Return the (x, y) coordinate for the center point of the cell that contains the specified text.  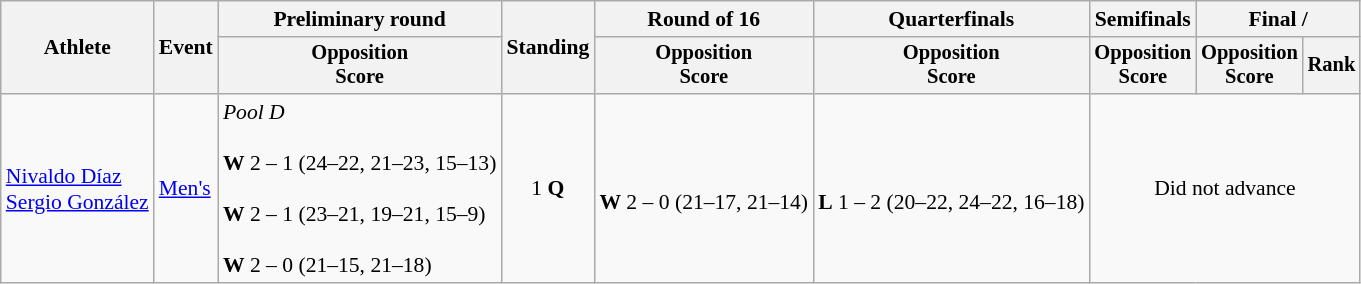
Athlete (78, 48)
W 2 – 0 (21–17, 21–14) (704, 188)
Men's (186, 188)
1 Q (548, 188)
Round of 16 (704, 19)
Did not advance (1224, 188)
Semifinals (1142, 19)
Preliminary round (360, 19)
Standing (548, 48)
L 1 – 2 (20–22, 24–22, 16–18) (951, 188)
Nivaldo DíazSergio González (78, 188)
Final / (1278, 19)
Event (186, 48)
Rank (1332, 66)
Pool DW 2 – 1 (24–22, 21–23, 15–13)W 2 – 1 (23–21, 19–21, 15–9)W 2 – 0 (21–15, 21–18) (360, 188)
Quarterfinals (951, 19)
